Scan for the cell matching the given text and deliver its (X, Y) coordinate at center. 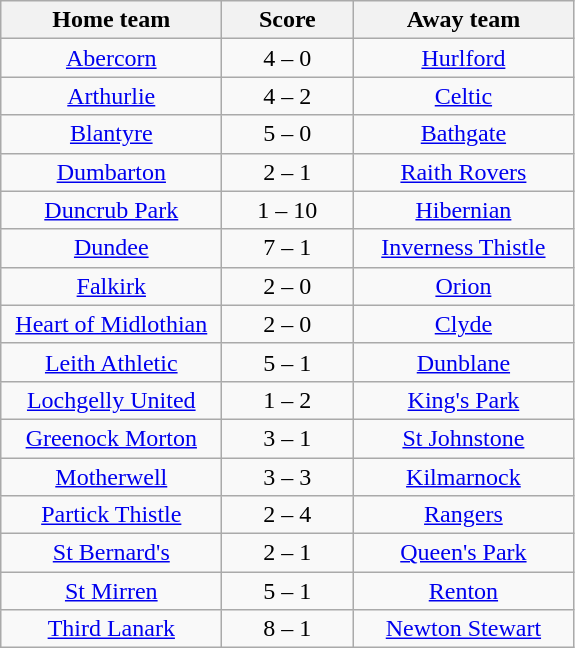
Bathgate (464, 134)
Home team (112, 20)
Duncrub Park (112, 210)
Abercorn (112, 58)
Greenock Morton (112, 438)
Leith Athletic (112, 362)
Dumbarton (112, 172)
Third Lanark (112, 629)
Raith Rovers (464, 172)
Newton Stewart (464, 629)
4 – 2 (288, 96)
5 – 0 (288, 134)
Falkirk (112, 286)
Renton (464, 591)
Inverness Thistle (464, 248)
Kilmarnock (464, 477)
Score (288, 20)
Away team (464, 20)
7 – 1 (288, 248)
Lochgelly United (112, 400)
St Bernard's (112, 553)
Blantyre (112, 134)
Clyde (464, 324)
3 – 1 (288, 438)
Arthurlie (112, 96)
Celtic (464, 96)
Orion (464, 286)
St Johnstone (464, 438)
8 – 1 (288, 629)
Partick Thistle (112, 515)
Heart of Midlothian (112, 324)
Queen's Park (464, 553)
1 – 2 (288, 400)
3 – 3 (288, 477)
2 – 4 (288, 515)
Hibernian (464, 210)
4 – 0 (288, 58)
Dundee (112, 248)
St Mirren (112, 591)
King's Park (464, 400)
Hurlford (464, 58)
Rangers (464, 515)
1 – 10 (288, 210)
Dunblane (464, 362)
Motherwell (112, 477)
